Find where the given text appears and provide that cell's center as (x, y) coordinate. 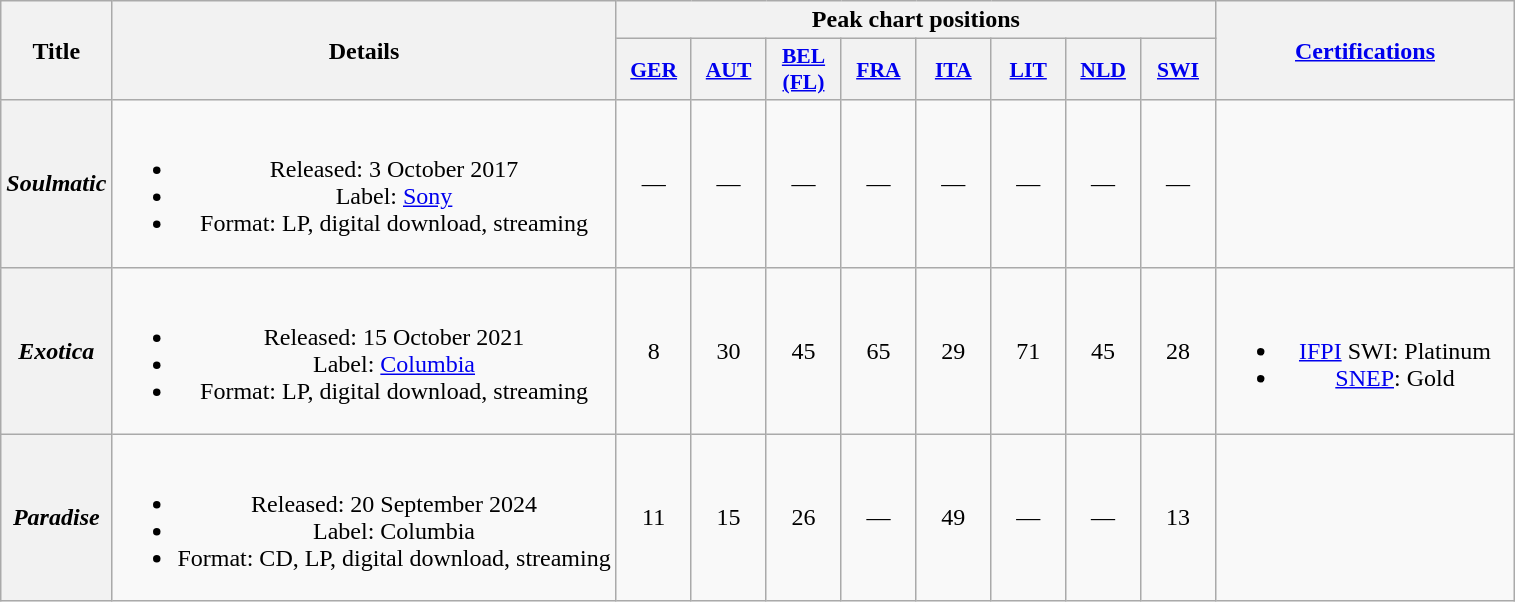
Released: 3 October 2017Label: SonyFormat: LP, digital download, streaming (364, 184)
Released: 20 September 2024Label: ColumbiaFormat: CD, LP, digital download, streaming (364, 518)
NLD (1104, 70)
15 (728, 518)
Certifications (1364, 50)
49 (954, 518)
26 (804, 518)
AUT (728, 70)
28 (1178, 350)
30 (728, 350)
8 (654, 350)
71 (1028, 350)
LIT (1028, 70)
65 (878, 350)
11 (654, 518)
13 (1178, 518)
Details (364, 50)
GER (654, 70)
SWI (1178, 70)
IFPI SWI: PlatinumSNEP: Gold (1364, 350)
Peak chart positions (916, 20)
Exotica (56, 350)
FRA (878, 70)
BEL(FL) (804, 70)
Released: 15 October 2021Label: ColumbiaFormat: LP, digital download, streaming (364, 350)
Title (56, 50)
Soulmatic (56, 184)
Paradise (56, 518)
ITA (954, 70)
29 (954, 350)
